Locate the cell with the specified text and output its [X, Y] center coordinate. 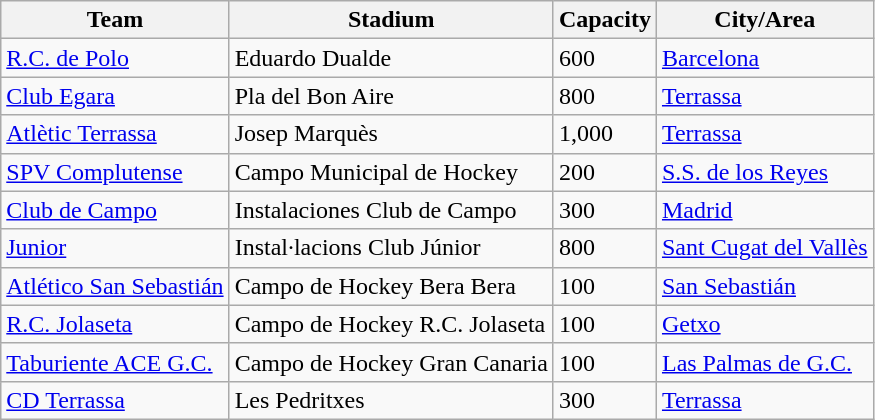
R.C. Jolaseta [115, 324]
600 [604, 58]
Les Pedritxes [391, 400]
Pla del Bon Aire [391, 96]
Team [115, 20]
Campo de Hockey Gran Canaria [391, 362]
Sant Cugat del Vallès [764, 248]
Eduardo Dualde [391, 58]
Taburiente ACE G.C. [115, 362]
Instal·lacions Club Júnior [391, 248]
CD Terrassa [115, 400]
Club de Campo [115, 210]
Madrid [764, 210]
Atlètic Terrassa [115, 134]
200 [604, 172]
Stadium [391, 20]
R.C. de Polo [115, 58]
Campo Municipal de Hockey [391, 172]
Josep Marquès [391, 134]
Instalaciones Club de Campo [391, 210]
SPV Complutense [115, 172]
Campo de Hockey R.C. Jolaseta [391, 324]
Club Egara [115, 96]
San Sebastián [764, 286]
Las Palmas de G.C. [764, 362]
Junior [115, 248]
Campo de Hockey Bera Bera [391, 286]
Barcelona [764, 58]
Capacity [604, 20]
Atlético San Sebastián [115, 286]
Getxo [764, 324]
1,000 [604, 134]
S.S. de los Reyes [764, 172]
City/Area [764, 20]
